Pinpoint the cell where the given text exists, returning its [x, y] midpoint coordinate. 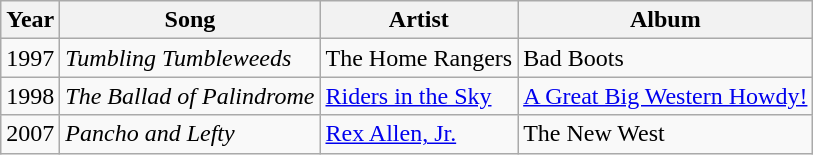
1997 [30, 58]
Album [666, 20]
Artist [419, 20]
A Great Big Western Howdy! [666, 96]
2007 [30, 134]
Song [190, 20]
Year [30, 20]
The New West [666, 134]
Pancho and Lefty [190, 134]
1998 [30, 96]
Rex Allen, Jr. [419, 134]
Riders in the Sky [419, 96]
The Ballad of Palindrome [190, 96]
The Home Rangers [419, 58]
Tumbling Tumbleweeds [190, 58]
Bad Boots [666, 58]
